Capture the cell that displays the provided text and extract its (x, y) central coordinate. 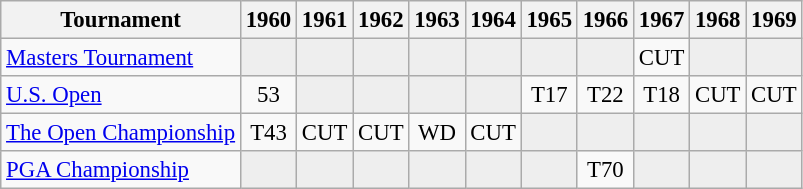
T17 (549, 95)
1968 (718, 20)
1960 (268, 20)
WD (437, 133)
1964 (493, 20)
1965 (549, 20)
T22 (605, 95)
1969 (774, 20)
The Open Championship (121, 133)
PGA Championship (121, 170)
1966 (605, 20)
1963 (437, 20)
Tournament (121, 20)
T43 (268, 133)
Masters Tournament (121, 58)
1962 (381, 20)
T70 (605, 170)
T18 (661, 95)
53 (268, 95)
1967 (661, 20)
1961 (325, 20)
U.S. Open (121, 95)
